Search for the cell housing the specified text and yield its [x, y] center coordinate. 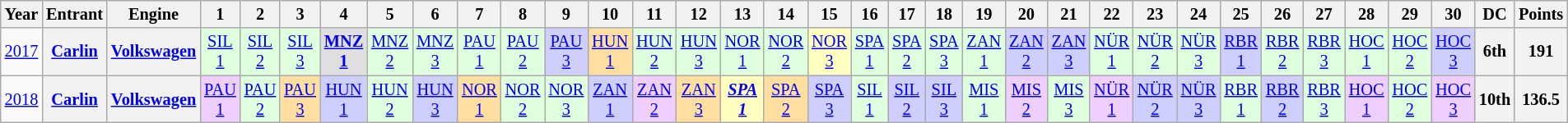
19 [984, 14]
MNZ3 [435, 52]
Entrant [74, 14]
4 [344, 14]
MIS3 [1069, 99]
5 [390, 14]
3 [300, 14]
30 [1454, 14]
MNZ2 [390, 52]
MIS1 [984, 99]
26 [1282, 14]
11 [654, 14]
10 [610, 14]
14 [785, 14]
2 [260, 14]
21 [1069, 14]
10th [1495, 99]
16 [869, 14]
28 [1366, 14]
25 [1240, 14]
Year [21, 14]
23 [1156, 14]
9 [566, 14]
17 [907, 14]
20 [1026, 14]
Points [1541, 14]
DC [1495, 14]
13 [742, 14]
Engine [153, 14]
191 [1541, 52]
18 [943, 14]
6th [1495, 52]
27 [1324, 14]
2017 [21, 52]
MNZ1 [344, 52]
29 [1409, 14]
136.5 [1541, 99]
8 [523, 14]
22 [1111, 14]
15 [830, 14]
MIS2 [1026, 99]
1 [221, 14]
24 [1198, 14]
7 [479, 14]
12 [699, 14]
6 [435, 14]
2018 [21, 99]
